From the cell containing the given text, extract its center point as (x, y) coordinate. 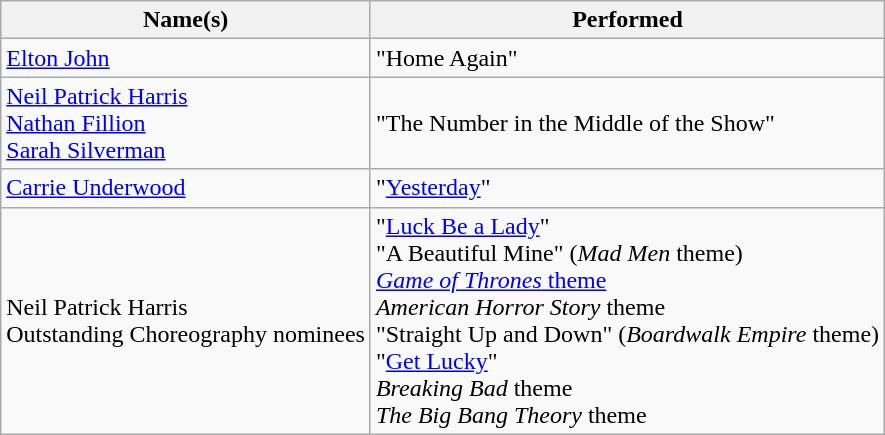
"The Number in the Middle of the Show" (627, 123)
"Home Again" (627, 58)
Name(s) (186, 20)
Elton John (186, 58)
Neil Patrick HarrisNathan FillionSarah Silverman (186, 123)
Neil Patrick HarrisOutstanding Choreography nominees (186, 320)
Carrie Underwood (186, 188)
"Yesterday" (627, 188)
Performed (627, 20)
